Scan for the cell matching the given text and deliver its [x, y] coordinate at center. 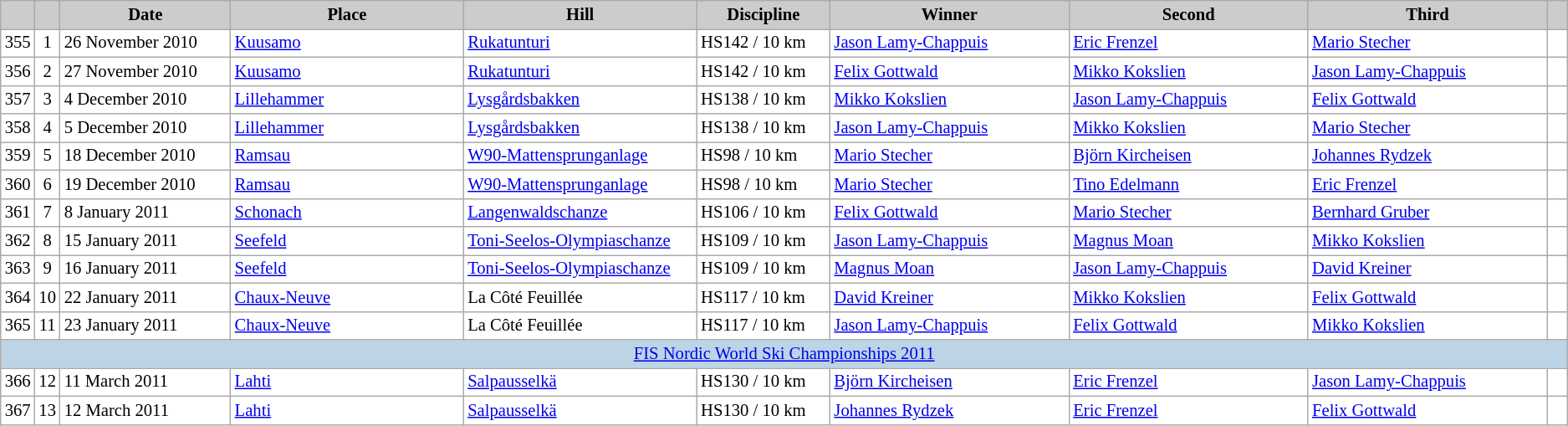
8 [47, 240]
HS106 / 10 km [763, 213]
8 January 2011 [146, 213]
Tino Edelmann [1188, 184]
Date [146, 14]
16 January 2011 [146, 269]
22 January 2011 [146, 297]
361 [18, 213]
19 December 2010 [146, 184]
26 November 2010 [146, 43]
Bernhard Gruber [1428, 213]
15 January 2011 [146, 240]
7 [47, 213]
12 March 2011 [146, 410]
5 December 2010 [146, 128]
9 [47, 269]
13 [47, 410]
4 [47, 128]
Discipline [763, 14]
Winner [949, 14]
18 December 2010 [146, 156]
Hill [580, 14]
359 [18, 156]
363 [18, 269]
FIS Nordic World Ski Championships 2011 [784, 354]
355 [18, 43]
11 [47, 326]
11 March 2011 [146, 382]
357 [18, 100]
Place [348, 14]
356 [18, 71]
1 [47, 43]
Langenwaldschanze [580, 213]
5 [47, 156]
6 [47, 184]
360 [18, 184]
362 [18, 240]
367 [18, 410]
358 [18, 128]
Schonach [348, 213]
23 January 2011 [146, 326]
12 [47, 382]
364 [18, 297]
3 [47, 100]
Second [1188, 14]
365 [18, 326]
4 December 2010 [146, 100]
10 [47, 297]
27 November 2010 [146, 71]
366 [18, 382]
Third [1428, 14]
2 [47, 71]
